Return (X, Y) of the center of cell containing provided text 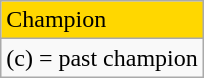
Champion (102, 20)
(c) = past champion (102, 58)
